Search for the cell housing the specified text and yield its (X, Y) center coordinate. 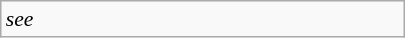
see (203, 19)
